Find where the given text appears and provide that cell's center as [X, Y] coordinate. 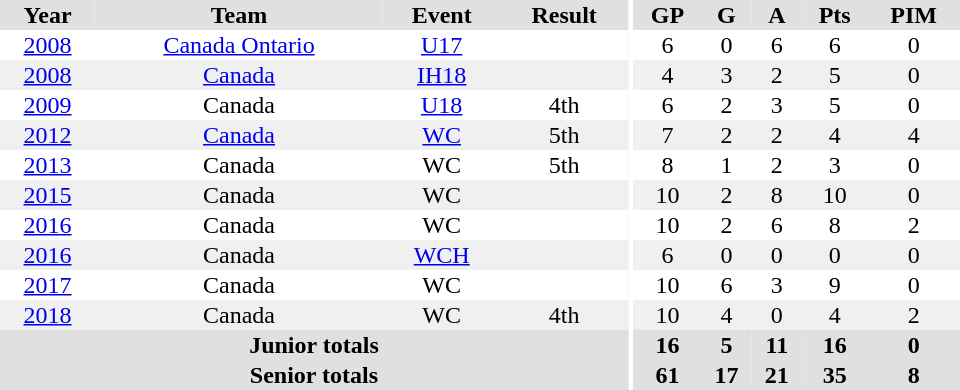
2017 [48, 285]
Senior totals [314, 375]
Junior totals [314, 345]
Canada Ontario [239, 45]
17 [726, 375]
G [726, 15]
Event [442, 15]
7 [668, 135]
2015 [48, 195]
WCH [442, 255]
Year [48, 15]
GP [668, 15]
PIM [914, 15]
2009 [48, 105]
11 [777, 345]
U18 [442, 105]
Result [564, 15]
A [777, 15]
IH18 [442, 75]
U17 [442, 45]
2012 [48, 135]
61 [668, 375]
9 [834, 285]
Team [239, 15]
2013 [48, 165]
21 [777, 375]
35 [834, 375]
Pts [834, 15]
2018 [48, 315]
1 [726, 165]
